Find where the given text appears and provide that cell's center as (X, Y) coordinate. 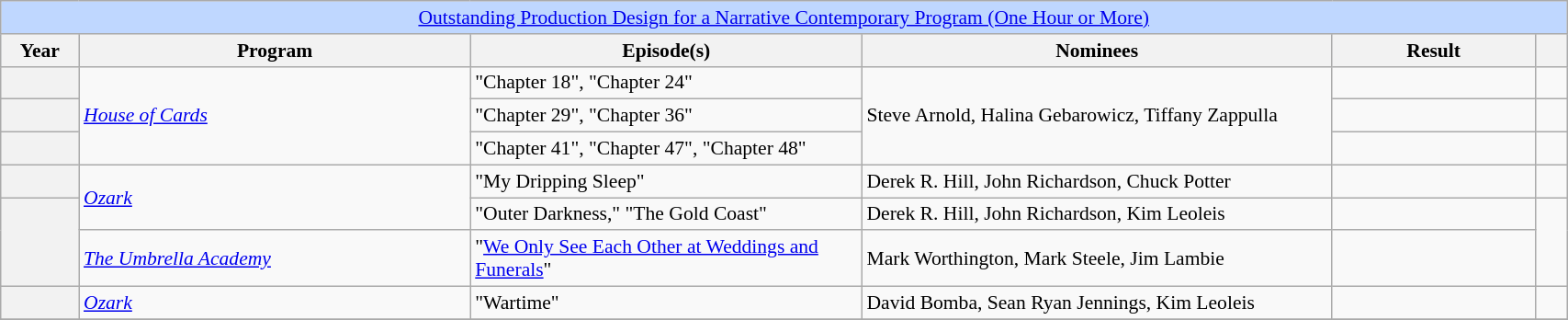
Outstanding Production Design for a Narrative Contemporary Program (One Hour or More) (784, 17)
"Chapter 18", "Chapter 24" (666, 83)
David Bomba, Sean Ryan Jennings, Kim Leoleis (1097, 303)
House of Cards (275, 116)
Nominees (1097, 51)
"Chapter 41", "Chapter 47", "Chapter 48" (666, 149)
"We Only See Each Other at Weddings and Funerals" (666, 259)
"Outer Darkness," "The Gold Coast" (666, 214)
Derek R. Hill, John Richardson, Kim Leoleis (1097, 214)
The Umbrella Academy (275, 259)
Year (40, 51)
Result (1434, 51)
Program (275, 51)
Episode(s) (666, 51)
Mark Worthington, Mark Steele, Jim Lambie (1097, 259)
"Chapter 29", "Chapter 36" (666, 116)
Steve Arnold, Halina Gebarowicz, Tiffany Zappulla (1097, 116)
"Wartime" (666, 303)
"My Dripping Sleep" (666, 181)
Derek R. Hill, John Richardson, Chuck Potter (1097, 181)
